Find where the given text appears and provide that cell's center as (x, y) coordinate. 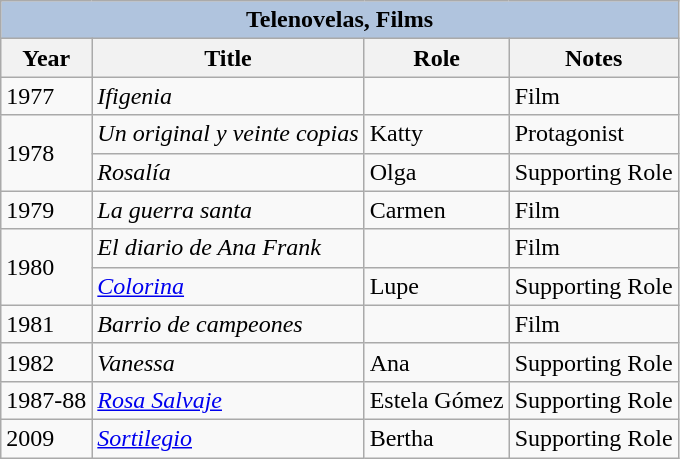
Bertha (436, 438)
Title (228, 58)
Telenovelas, Films (340, 20)
Estela Gómez (436, 400)
La guerra santa (228, 210)
Colorina (228, 286)
Barrio de campeones (228, 324)
Ana (436, 362)
1987-88 (46, 400)
Carmen (436, 210)
Lupe (436, 286)
Sortilegio (228, 438)
Role (436, 58)
El diario de Ana Frank (228, 248)
Ifigenia (228, 96)
Un original y veinte copias (228, 134)
2009 (46, 438)
1980 (46, 267)
1982 (46, 362)
Rosa Salvaje (228, 400)
Olga (436, 172)
Notes (594, 58)
Vanessa (228, 362)
Protagonist (594, 134)
1979 (46, 210)
1981 (46, 324)
Rosalía (228, 172)
1977 (46, 96)
1978 (46, 153)
Katty (436, 134)
Year (46, 58)
